Determine the (x, y) coordinate at the center of the cell enclosing the given text.  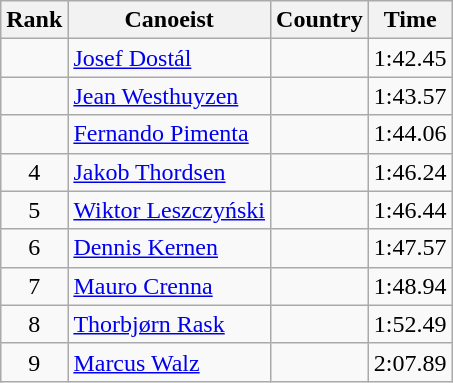
Thorbjørn Rask (170, 324)
1:47.57 (410, 248)
1:43.57 (410, 96)
Mauro Crenna (170, 286)
Rank (34, 20)
5 (34, 210)
Jean Westhuyzen (170, 96)
Dennis Kernen (170, 248)
1:46.24 (410, 172)
8 (34, 324)
Fernando Pimenta (170, 134)
Wiktor Leszczyński (170, 210)
4 (34, 172)
Jakob Thordsen (170, 172)
Country (320, 20)
1:42.45 (410, 58)
7 (34, 286)
1:52.49 (410, 324)
1:46.44 (410, 210)
9 (34, 362)
6 (34, 248)
Time (410, 20)
1:44.06 (410, 134)
Canoeist (170, 20)
Josef Dostál (170, 58)
Marcus Walz (170, 362)
2:07.89 (410, 362)
1:48.94 (410, 286)
